Identify which cell holds the provided text, then report its [x, y] central coordinate. 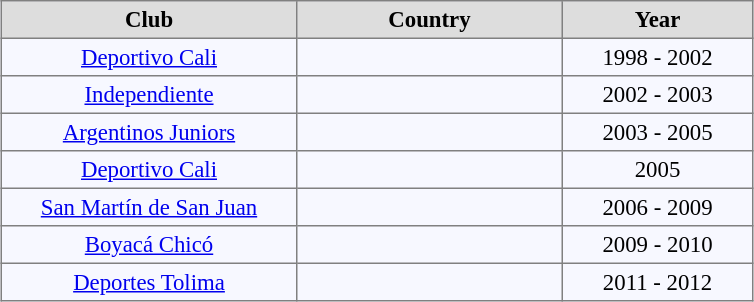
Club [149, 20]
2006 - 2009 [657, 207]
San Martín de San Juan [149, 207]
Country [430, 20]
Year [657, 20]
Independiente [149, 95]
Argentinos Juniors [149, 132]
2009 - 2010 [657, 245]
Deportes Tolima [149, 282]
1998 - 2002 [657, 57]
2002 - 2003 [657, 95]
2005 [657, 170]
2003 - 2005 [657, 132]
Boyacá Chicó [149, 245]
2011 - 2012 [657, 282]
